Search for the cell housing the specified text and yield its (x, y) center coordinate. 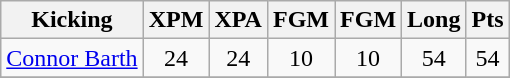
Kicking (72, 20)
XPA (238, 20)
Long (434, 20)
Pts (488, 20)
Connor Barth (72, 58)
XPM (176, 20)
